Output the (x, y) coordinate of the center of the cell containing the given text.  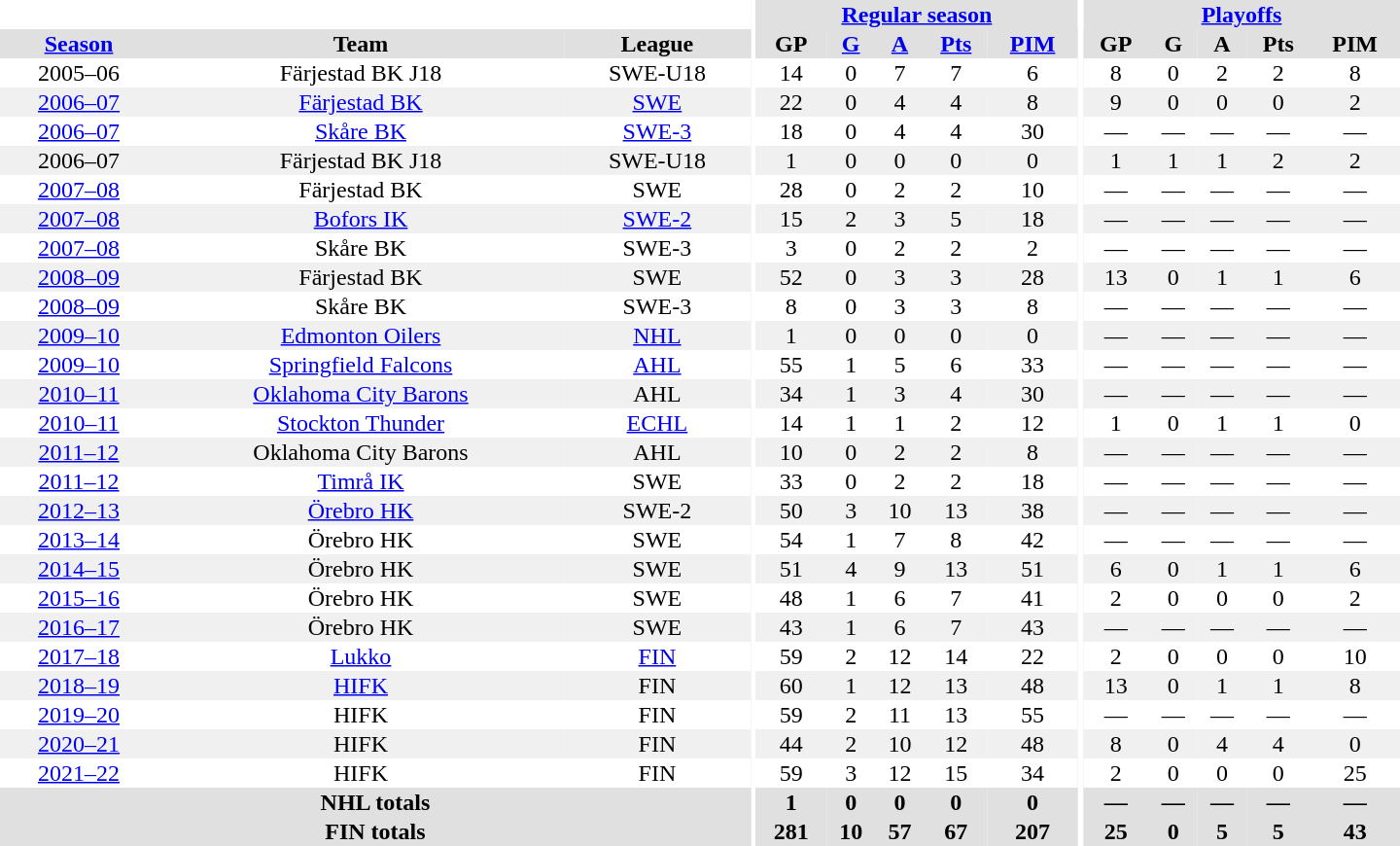
207 (1032, 831)
2018–19 (79, 686)
2013–14 (79, 540)
50 (791, 511)
League (657, 44)
Edmonton Oilers (361, 335)
Season (79, 44)
Stockton Thunder (361, 423)
60 (791, 686)
Springfield Falcons (361, 365)
Team (361, 44)
52 (791, 277)
2019–20 (79, 715)
NHL totals (375, 802)
Bofors IK (361, 219)
67 (957, 831)
Regular season (916, 15)
2015–16 (79, 598)
57 (899, 831)
42 (1032, 540)
2017–18 (79, 656)
38 (1032, 511)
2012–13 (79, 511)
Playoffs (1242, 15)
Timrå IK (361, 481)
54 (791, 540)
281 (791, 831)
2021–22 (79, 773)
41 (1032, 598)
NHL (657, 335)
11 (899, 715)
2016–17 (79, 627)
Lukko (361, 656)
2020–21 (79, 744)
2005–06 (79, 73)
44 (791, 744)
2014–15 (79, 569)
FIN totals (375, 831)
ECHL (657, 423)
